Determine the [x, y] coordinate at the center of the cell enclosing the given text.  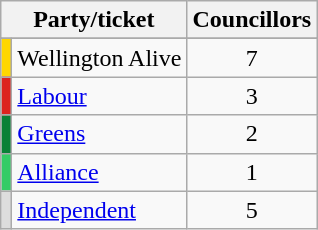
3 [252, 96]
Wellington Alive [100, 58]
Independent [100, 210]
Councillors [252, 20]
Labour [100, 96]
7 [252, 58]
1 [252, 172]
Alliance [100, 172]
Party/ticket [94, 20]
5 [252, 210]
Greens [100, 134]
2 [252, 134]
